Return the [x, y] coordinate for the center point of the cell that contains the specified text.  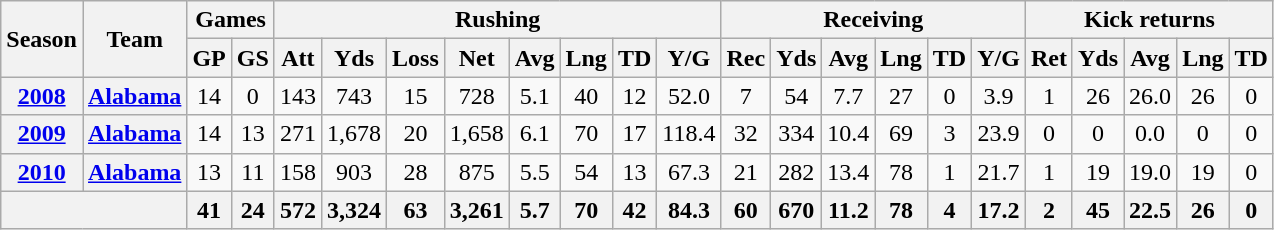
20 [416, 134]
0.0 [1150, 134]
2 [1048, 210]
27 [901, 96]
1,658 [476, 134]
Season [42, 39]
3.9 [999, 96]
69 [901, 134]
17.2 [999, 210]
572 [298, 210]
19.0 [1150, 172]
60 [746, 210]
42 [634, 210]
2009 [42, 134]
5.1 [534, 96]
15 [416, 96]
3,324 [354, 210]
26.0 [1150, 96]
Receiving [873, 20]
Att [298, 58]
3 [949, 134]
13.4 [848, 172]
21 [746, 172]
24 [252, 210]
Net [476, 58]
22.5 [1150, 210]
Loss [416, 58]
10.4 [848, 134]
32 [746, 134]
17 [634, 134]
11.2 [848, 210]
Rec [746, 58]
2008 [42, 96]
40 [586, 96]
271 [298, 134]
2010 [42, 172]
118.4 [689, 134]
52.0 [689, 96]
6.1 [534, 134]
875 [476, 172]
7.7 [848, 96]
12 [634, 96]
GS [252, 58]
903 [354, 172]
Ret [1048, 58]
3,261 [476, 210]
28 [416, 172]
21.7 [999, 172]
63 [416, 210]
670 [796, 210]
GP [209, 58]
5.7 [534, 210]
1,678 [354, 134]
41 [209, 210]
5.5 [534, 172]
67.3 [689, 172]
728 [476, 96]
743 [354, 96]
334 [796, 134]
282 [796, 172]
Games [230, 20]
84.3 [689, 210]
158 [298, 172]
11 [252, 172]
Team [134, 39]
23.9 [999, 134]
4 [949, 210]
143 [298, 96]
Rushing [498, 20]
7 [746, 96]
Kick returns [1149, 20]
45 [1098, 210]
